Extract the [x, y] coordinate from the center of the cell holding the provided text.  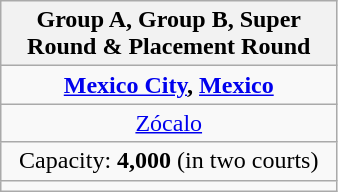
Mexico City, Mexico [169, 85]
Group A, Group B, Super Round & Placement Round [169, 34]
Capacity: 4,000 (in two courts) [169, 161]
Zócalo [169, 123]
